Output the [X, Y] coordinate of the center of the cell containing the given text.  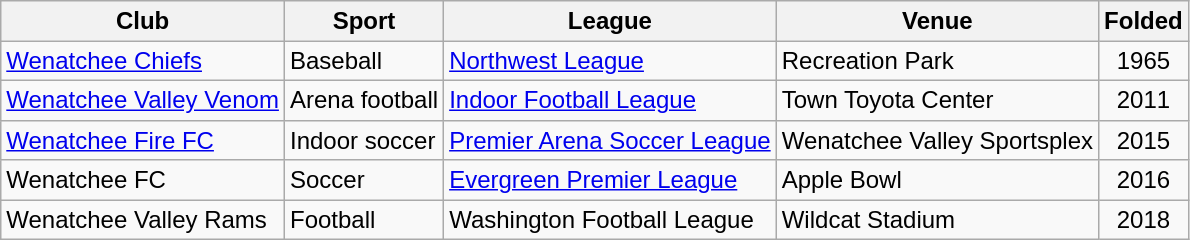
2018 [1144, 220]
Indoor soccer [364, 140]
Wenatchee FC [143, 180]
Venue [937, 21]
Folded [1144, 21]
Wenatchee Valley Sportsplex [937, 140]
Evergreen Premier League [610, 180]
Soccer [364, 180]
Baseball [364, 61]
Wenatchee Chiefs [143, 61]
2011 [1144, 100]
Recreation Park [937, 61]
Wildcat Stadium [937, 220]
League [610, 21]
Football [364, 220]
Wenatchee Fire FC [143, 140]
Wenatchee Valley Rams [143, 220]
Northwest League [610, 61]
Town Toyota Center [937, 100]
Sport [364, 21]
Indoor Football League [610, 100]
Arena football [364, 100]
1965 [1144, 61]
Apple Bowl [937, 180]
2016 [1144, 180]
2015 [1144, 140]
Wenatchee Valley Venom [143, 100]
Premier Arena Soccer League [610, 140]
Club [143, 21]
Washington Football League [610, 220]
